From the cell containing the given text, extract its center point as [X, Y] coordinate. 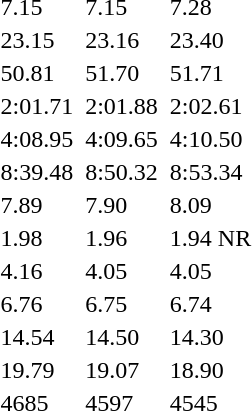
2:01.88 [122, 106]
23.40 [210, 40]
14.50 [122, 337]
4:09.65 [122, 139]
6.75 [122, 304]
1.96 [122, 238]
51.71 [210, 73]
1.94 NR [210, 238]
8:53.34 [210, 172]
18.90 [210, 370]
8.09 [210, 205]
4:10.50 [210, 139]
51.70 [122, 73]
14.30 [210, 337]
2:02.61 [210, 106]
23.16 [122, 40]
6.74 [210, 304]
7.90 [122, 205]
19.07 [122, 370]
8:50.32 [122, 172]
